Detect which cell encompasses the target text, then output its (x, y) center coordinate. 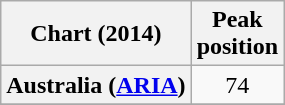
74 (237, 85)
Australia (ARIA) (96, 85)
Chart (2014) (96, 34)
Peakposition (237, 34)
